Extract the [X, Y] coordinate from the center of the cell holding the provided text.  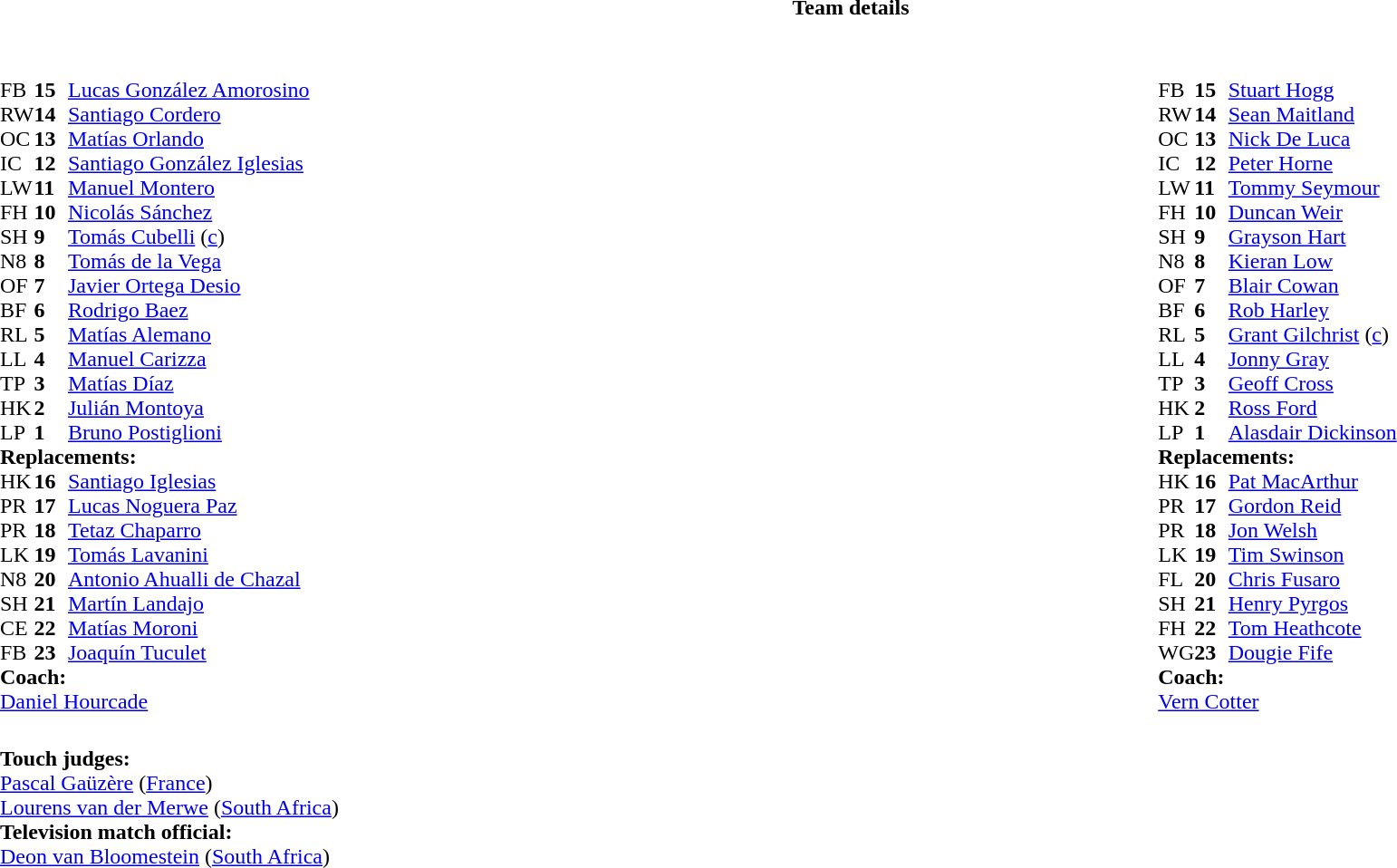
Nick De Luca [1313, 140]
Rodrigo Baez [188, 310]
Blair Cowan [1313, 286]
Rob Harley [1313, 310]
Joaquín Tuculet [188, 652]
Dougie Fife [1313, 652]
Peter Horne [1313, 163]
Chris Fusaro [1313, 580]
Kieran Low [1313, 261]
Grant Gilchrist (c) [1313, 335]
FL [1176, 580]
Martín Landajo [188, 603]
Manuel Montero [188, 188]
Julián Montoya [188, 408]
Lucas González Amorosino [188, 91]
Tommy Seymour [1313, 188]
Santiago Iglesias [188, 482]
Matías Alemano [188, 335]
Tim Swinson [1313, 555]
Tomás Cubelli (c) [188, 237]
Matías Orlando [188, 140]
Duncan Weir [1313, 212]
Tomás Lavanini [188, 555]
Stuart Hogg [1313, 91]
Tom Heathcote [1313, 629]
Daniel Hourcade [155, 701]
Matías Moroni [188, 629]
CE [17, 629]
Santiago Cordero [188, 114]
Pat MacArthur [1313, 482]
Bruno Postiglioni [188, 433]
Tetaz Chaparro [188, 531]
Manuel Carizza [188, 359]
WG [1176, 652]
Ross Ford [1313, 408]
Alasdair Dickinson [1313, 433]
Jonny Gray [1313, 359]
Santiago González Iglesias [188, 163]
Tomás de la Vega [188, 261]
Jon Welsh [1313, 531]
Matías Díaz [188, 384]
Antonio Ahualli de Chazal [188, 580]
Nicolás Sánchez [188, 212]
Gordon Reid [1313, 506]
Sean Maitland [1313, 114]
Vern Cotter [1277, 701]
Javier Ortega Desio [188, 286]
Lucas Noguera Paz [188, 506]
Grayson Hart [1313, 237]
Geoff Cross [1313, 384]
Henry Pyrgos [1313, 603]
